Locate the cell with the specified text and output its (x, y) center coordinate. 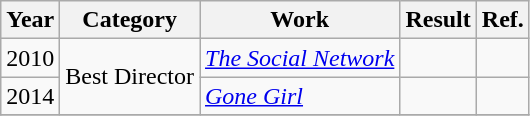
Work (300, 20)
The Social Network (300, 58)
2010 (30, 58)
Year (30, 20)
Best Director (130, 77)
Ref. (502, 20)
Gone Girl (300, 96)
2014 (30, 96)
Category (130, 20)
Result (438, 20)
